Output the [X, Y] coordinate of the center of the cell containing the given text.  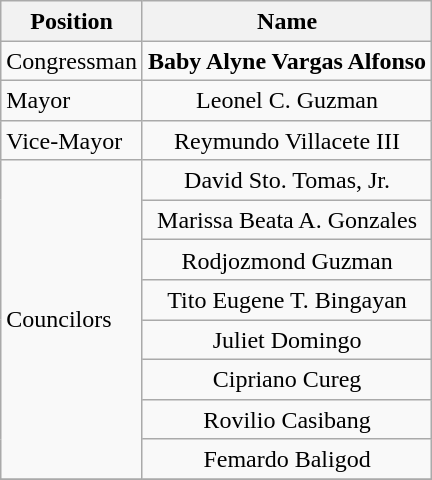
Rovilio Casibang [286, 419]
Position [72, 21]
Reymundo Villacete III [286, 140]
Marissa Beata A. Gonzales [286, 220]
Baby Alyne Vargas Alfonso [286, 61]
Councilors [72, 320]
Mayor [72, 100]
Cipriano Cureg [286, 379]
David Sto. Tomas, Jr. [286, 180]
Leonel C. Guzman [286, 100]
Rodjozmond Guzman [286, 260]
Name [286, 21]
Femardo Baligod [286, 459]
Juliet Domingo [286, 340]
Vice-Mayor [72, 140]
Congressman [72, 61]
Tito Eugene T. Bingayan [286, 300]
